Detect which cell encompasses the target text, then output its (X, Y) center coordinate. 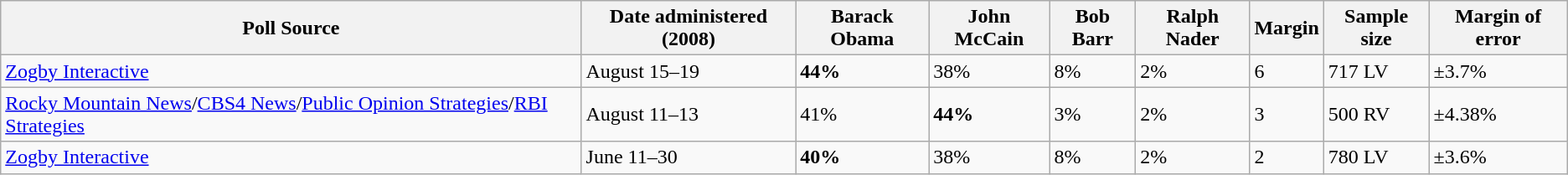
Bob Barr (1092, 28)
August 11–13 (689, 114)
2 (1287, 157)
6 (1287, 71)
Sample size (1376, 28)
3 (1287, 114)
717 LV (1376, 71)
August 15–19 (689, 71)
Margin of error (1498, 28)
40% (863, 157)
±4.38% (1498, 114)
41% (863, 114)
Poll Source (291, 28)
±3.6% (1498, 157)
Rocky Mountain News/CBS4 News/Public Opinion Strategies/RBI Strategies (291, 114)
Date administered (2008) (689, 28)
Margin (1287, 28)
John McCain (989, 28)
780 LV (1376, 157)
June 11–30 (689, 157)
Ralph Nader (1193, 28)
500 RV (1376, 114)
3% (1092, 114)
Barack Obama (863, 28)
±3.7% (1498, 71)
